Locate the cell with the specified text and output its (x, y) center coordinate. 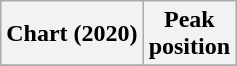
Peakposition (189, 34)
Chart (2020) (72, 34)
